Return the (X, Y) coordinate for the center point of the cell that contains the specified text.  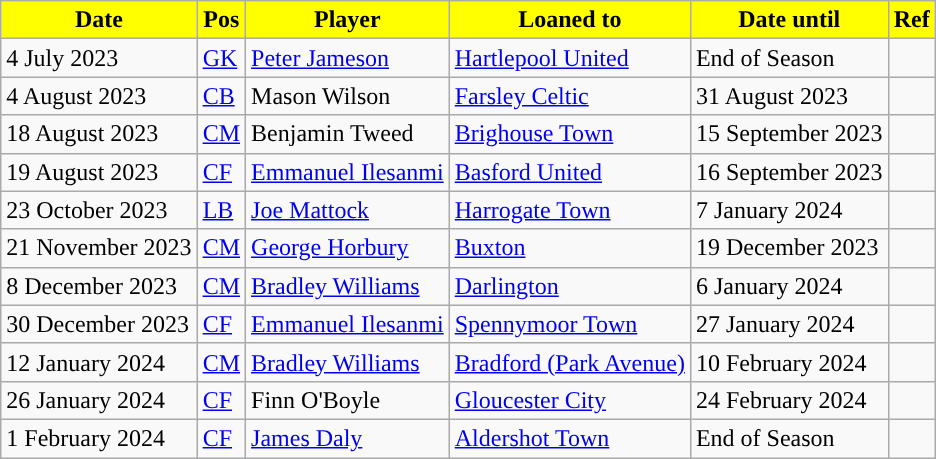
10 February 2024 (789, 362)
21 November 2023 (99, 248)
24 February 2024 (789, 400)
LB (221, 210)
18 August 2023 (99, 134)
15 September 2023 (789, 134)
27 January 2024 (789, 324)
CB (221, 96)
Brighouse Town (570, 134)
Basford United (570, 172)
Spennymoor Town (570, 324)
12 January 2024 (99, 362)
James Daly (348, 438)
30 December 2023 (99, 324)
4 August 2023 (99, 96)
19 December 2023 (789, 248)
Loaned to (570, 20)
1 February 2024 (99, 438)
Ref (912, 20)
19 August 2023 (99, 172)
Hartlepool United (570, 58)
6 January 2024 (789, 286)
Player (348, 20)
8 December 2023 (99, 286)
Date until (789, 20)
7 January 2024 (789, 210)
Harrogate Town (570, 210)
16 September 2023 (789, 172)
George Horbury (348, 248)
Finn O'Boyle (348, 400)
Aldershot Town (570, 438)
Bradford (Park Avenue) (570, 362)
26 January 2024 (99, 400)
Pos (221, 20)
Farsley Celtic (570, 96)
Darlington (570, 286)
23 October 2023 (99, 210)
Date (99, 20)
4 July 2023 (99, 58)
GK (221, 58)
Buxton (570, 248)
Peter Jameson (348, 58)
Mason Wilson (348, 96)
31 August 2023 (789, 96)
Gloucester City (570, 400)
Benjamin Tweed (348, 134)
Joe Mattock (348, 210)
